Find where the given text appears and provide that cell's center as (x, y) coordinate. 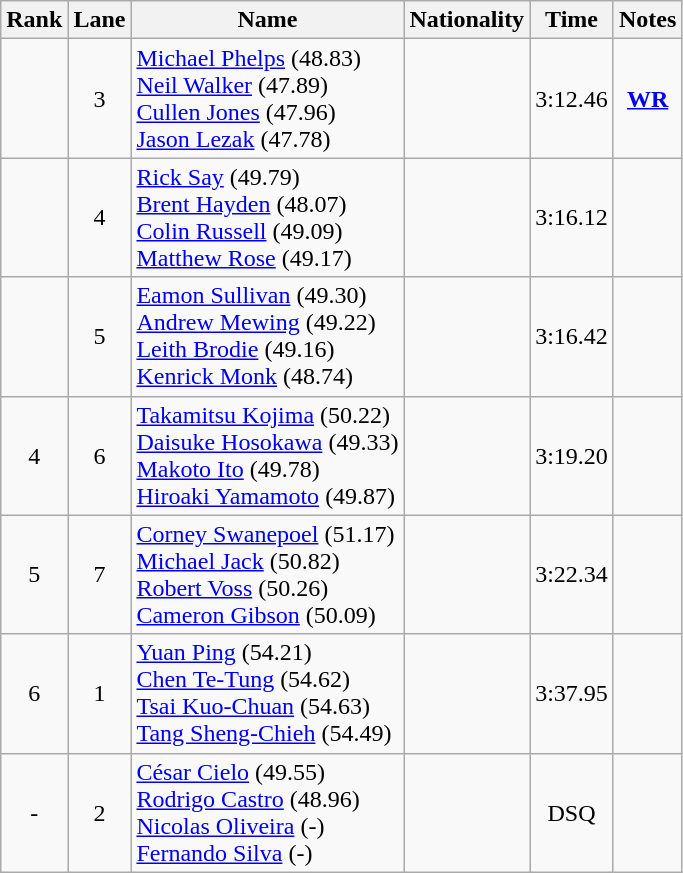
César Cielo (49.55) Rodrigo Castro (48.96) Nicolas Oliveira (-) Fernando Silva (-) (268, 812)
3:12.46 (572, 98)
3:22.34 (572, 574)
Michael Phelps (48.83) Neil Walker (47.89) Cullen Jones (47.96) Jason Lezak (47.78) (268, 98)
Rank (34, 20)
Name (268, 20)
Takamitsu Kojima (50.22) Daisuke Hosokawa (49.33) Makoto Ito (49.78) Hiroaki Yamamoto (49.87) (268, 456)
3:16.12 (572, 218)
Eamon Sullivan (49.30) Andrew Mewing (49.22) Leith Brodie (49.16) Kenrick Monk (48.74) (268, 336)
3:16.42 (572, 336)
Nationality (467, 20)
3:19.20 (572, 456)
Corney Swanepoel (51.17) Michael Jack (50.82) Robert Voss (50.26) Cameron Gibson (50.09) (268, 574)
Lane (100, 20)
2 (100, 812)
Rick Say (49.79) Brent Hayden (48.07) Colin Russell (49.09) Matthew Rose (49.17) (268, 218)
Yuan Ping (54.21) Chen Te-Tung (54.62) Tsai Kuo-Chuan (54.63) Tang Sheng-Chieh (54.49) (268, 694)
3:37.95 (572, 694)
1 (100, 694)
- (34, 812)
Notes (647, 20)
DSQ (572, 812)
Time (572, 20)
3 (100, 98)
7 (100, 574)
WR (647, 98)
